Extract the [X, Y] coordinate from the center of the cell holding the provided text.  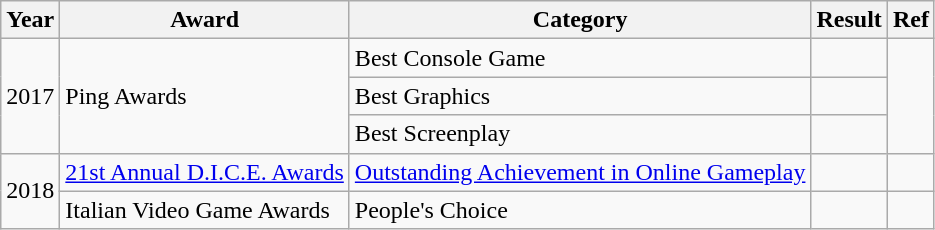
Italian Video Game Awards [205, 210]
Best Graphics [580, 96]
Award [205, 20]
People's Choice [580, 210]
2018 [30, 191]
21st Annual D.I.C.E. Awards [205, 172]
Result [849, 20]
Category [580, 20]
Ref [910, 20]
Year [30, 20]
Best Console Game [580, 58]
Outstanding Achievement in Online Gameplay [580, 172]
Ping Awards [205, 96]
Best Screenplay [580, 134]
2017 [30, 96]
